Scan for the cell matching the given text and deliver its [X, Y] coordinate at center. 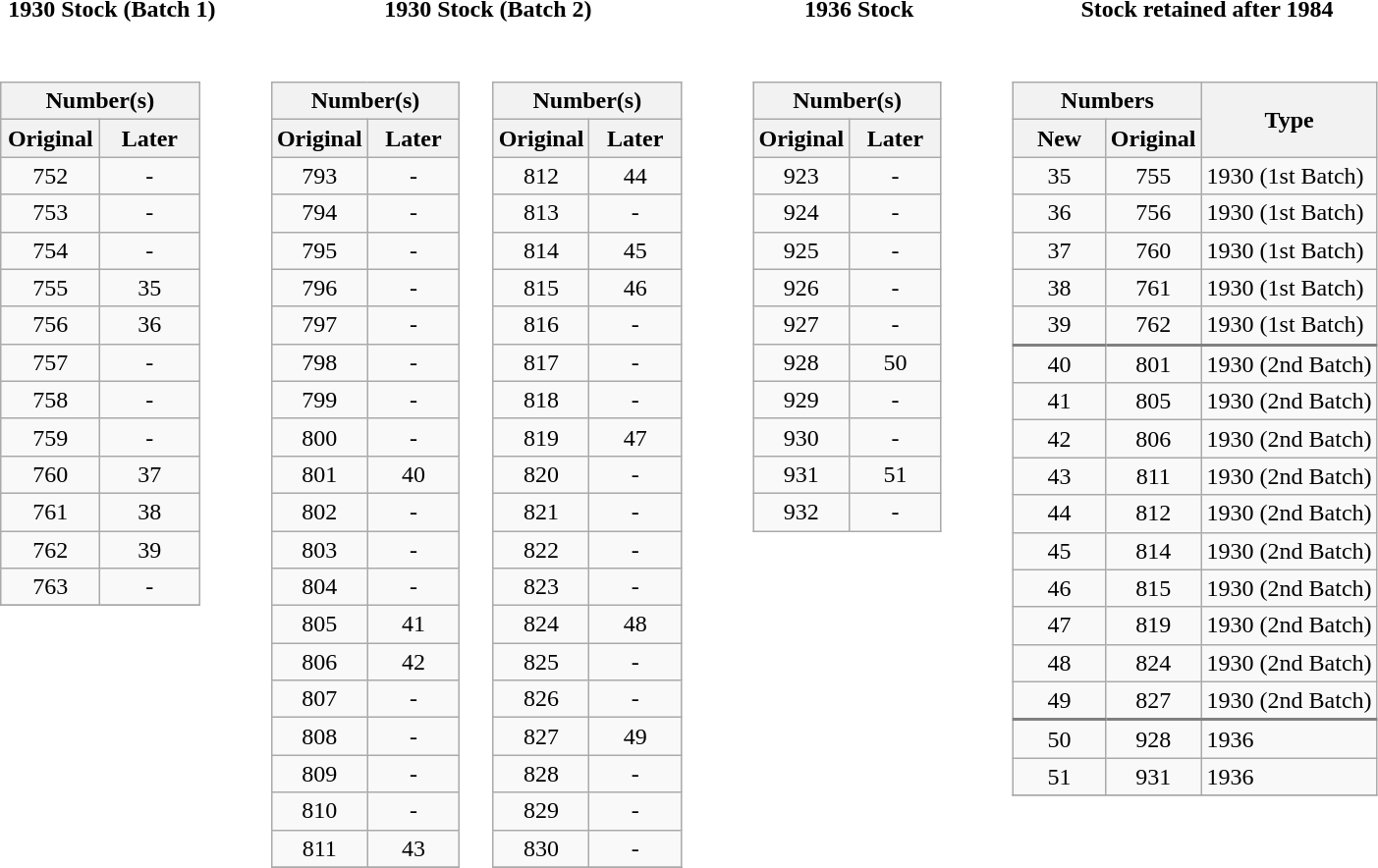
795 [319, 250]
924 [801, 213]
813 [541, 213]
800 [319, 437]
802 [319, 512]
821 [541, 512]
752 [51, 176]
830 [541, 848]
758 [51, 400]
826 [541, 699]
818 [541, 400]
923 [801, 176]
809 [319, 774]
925 [801, 250]
810 [319, 811]
New [1060, 138]
932 [801, 512]
807 [319, 699]
804 [319, 587]
794 [319, 213]
759 [51, 437]
829 [541, 811]
825 [541, 662]
816 [541, 325]
754 [51, 250]
808 [319, 736]
Type [1289, 120]
799 [319, 400]
798 [319, 362]
820 [541, 474]
803 [319, 549]
828 [541, 774]
797 [319, 325]
763 [51, 587]
926 [801, 288]
793 [319, 176]
822 [541, 549]
929 [801, 400]
753 [51, 213]
Numbers [1108, 101]
817 [541, 362]
823 [541, 587]
927 [801, 325]
757 [51, 362]
930 [801, 437]
796 [319, 288]
